Determine the [x, y] coordinate at the center of the cell enclosing the given text.  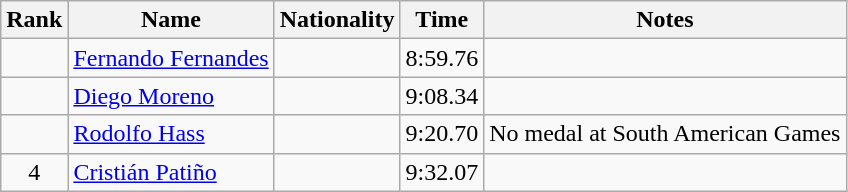
Cristián Patiño [171, 172]
Rodolfo Hass [171, 134]
No medal at South American Games [665, 134]
9:32.07 [442, 172]
Time [442, 20]
Rank [34, 20]
4 [34, 172]
Notes [665, 20]
9:20.70 [442, 134]
Nationality [337, 20]
9:08.34 [442, 96]
Name [171, 20]
Diego Moreno [171, 96]
8:59.76 [442, 58]
Fernando Fernandes [171, 58]
